Scan for the cell matching the given text and deliver its (x, y) coordinate at center. 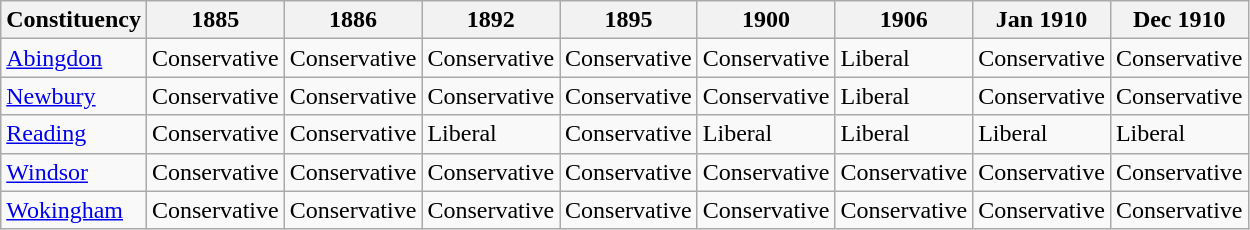
1900 (766, 20)
1892 (491, 20)
Jan 1910 (1042, 20)
Wokingham (74, 210)
1906 (904, 20)
1885 (215, 20)
Newbury (74, 96)
Reading (74, 134)
1895 (629, 20)
1886 (353, 20)
Abingdon (74, 58)
Dec 1910 (1179, 20)
Windsor (74, 172)
Constituency (74, 20)
